Find where the given text appears and provide that cell's center as [X, Y] coordinate. 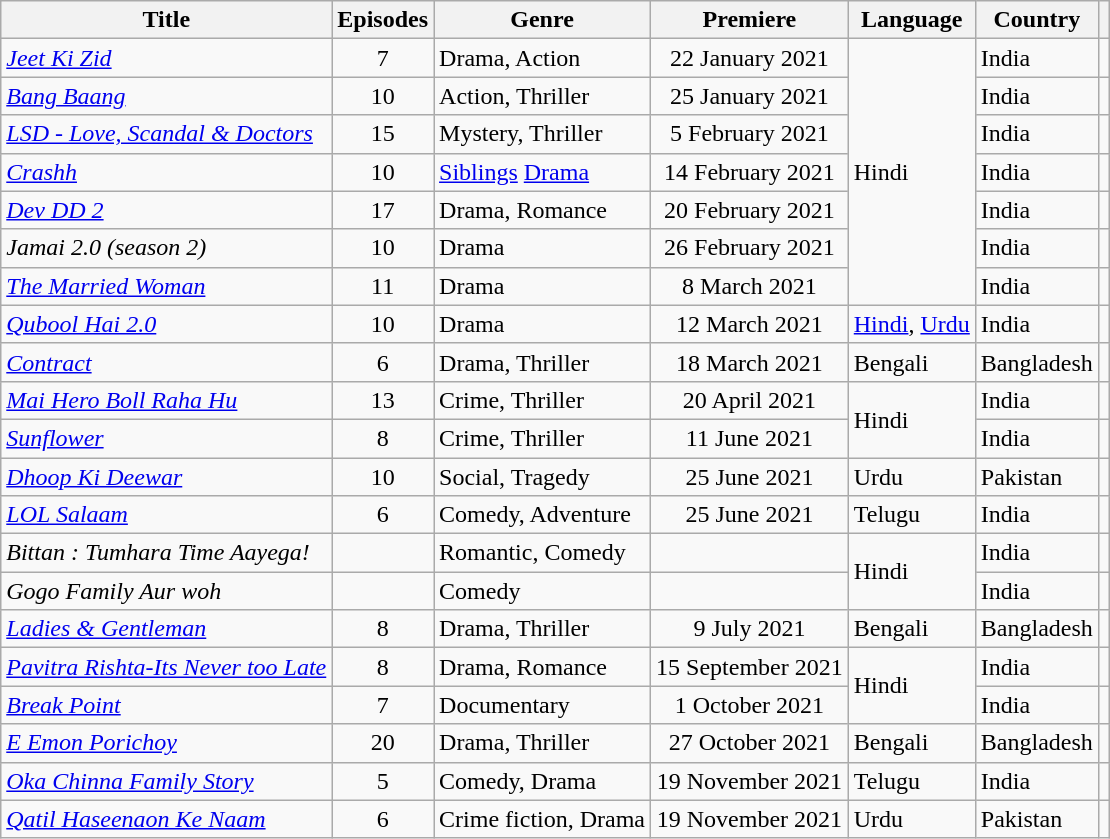
Bang Baang [166, 96]
Qubool Hai 2.0 [166, 324]
Pavitra Rishta-Its Never too Late [166, 667]
15 September 2021 [750, 667]
Romantic, Comedy [542, 553]
Comedy, Adventure [542, 515]
Genre [542, 20]
9 July 2021 [750, 629]
Drama, Action [542, 58]
LSD - Love, Scandal & Doctors [166, 134]
5 [383, 781]
14 February 2021 [750, 172]
Mai Hero Boll Raha Hu [166, 400]
Social, Tragedy [542, 477]
Jamai 2.0 (season 2) [166, 248]
Jeet Ki Zid [166, 58]
Action, Thriller [542, 96]
Crime fiction, Drama [542, 819]
E Emon Porichoy [166, 743]
11 [383, 286]
Oka Chinna Family Story [166, 781]
Sunflower [166, 438]
17 [383, 210]
22 January 2021 [750, 58]
20 April 2021 [750, 400]
Comedy, Drama [542, 781]
15 [383, 134]
Break Point [166, 705]
20 February 2021 [750, 210]
12 March 2021 [750, 324]
1 October 2021 [750, 705]
Crashh [166, 172]
Qatil Haseenaon Ke Naam [166, 819]
5 February 2021 [750, 134]
Gogo Family Aur woh [166, 591]
Language [912, 20]
Country [1036, 20]
Episodes [383, 20]
Hindi, Urdu [912, 324]
Bittan : Tumhara Time Aayega! [166, 553]
18 March 2021 [750, 362]
The Married Woman [166, 286]
Contract [166, 362]
25 January 2021 [750, 96]
13 [383, 400]
LOL Salaam [166, 515]
8 March 2021 [750, 286]
Comedy [542, 591]
26 February 2021 [750, 248]
27 October 2021 [750, 743]
Title [166, 20]
Siblings Drama [542, 172]
Documentary [542, 705]
Mystery, Thriller [542, 134]
Ladies & Gentleman [166, 629]
Premiere [750, 20]
Dev DD 2 [166, 210]
11 June 2021 [750, 438]
Dhoop Ki Deewar [166, 477]
20 [383, 743]
